Locate the cell with the specified text and output its [x, y] center coordinate. 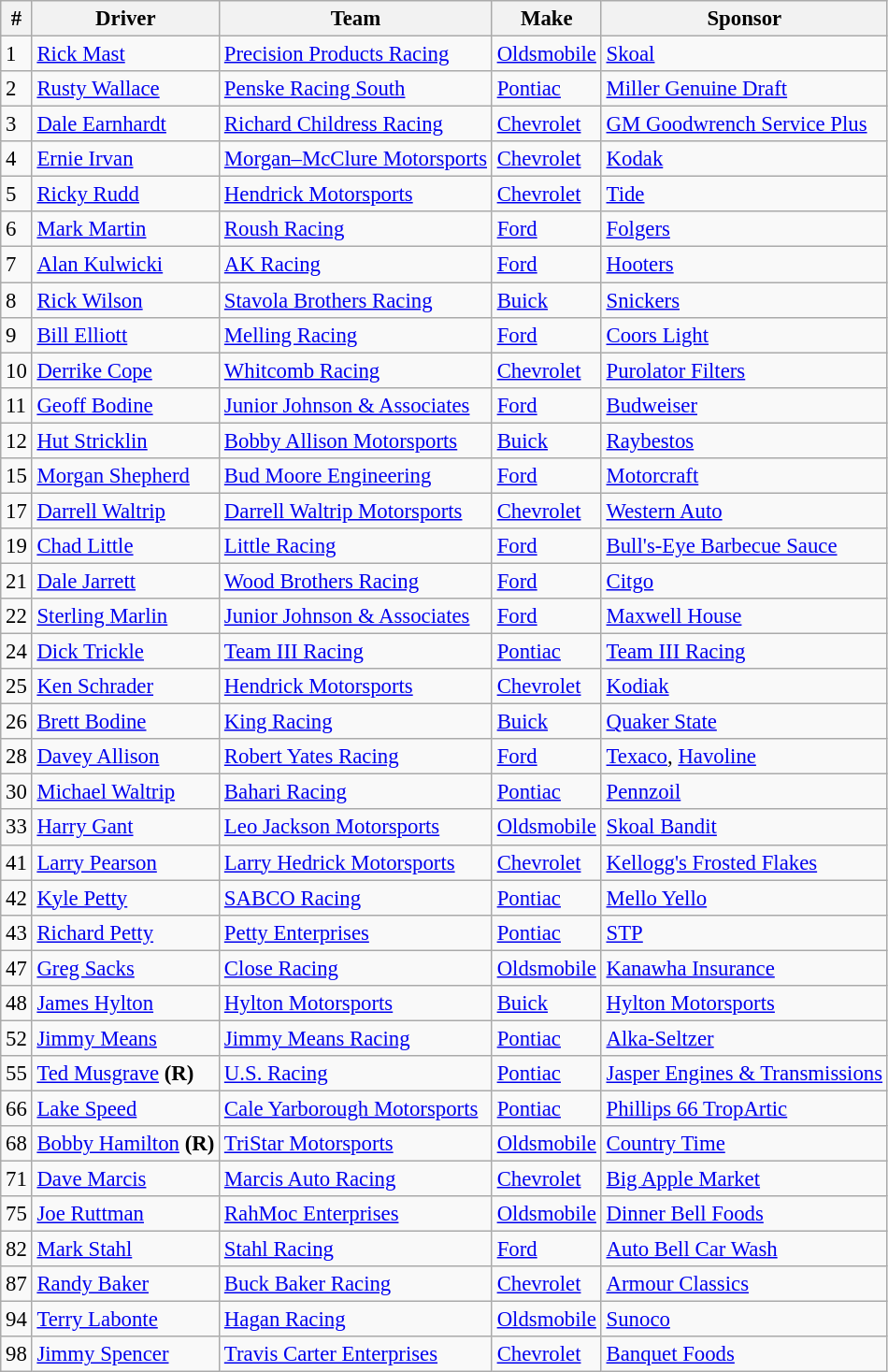
5 [17, 195]
Marcis Auto Racing [356, 1179]
28 [17, 757]
Folgers [744, 229]
Richard Petty [125, 932]
Melling Racing [356, 335]
Terry Labonte [125, 1320]
17 [17, 511]
41 [17, 862]
Buck Baker Racing [356, 1284]
33 [17, 828]
Big Apple Market [744, 1179]
Bill Elliott [125, 335]
Bobby Hamilton (R) [125, 1144]
Alan Kulwicki [125, 265]
Greg Sacks [125, 968]
Brett Bodine [125, 722]
Team [356, 19]
Bahari Racing [356, 792]
Snickers [744, 300]
Jasper Engines & Transmissions [744, 1074]
Stavola Brothers Racing [356, 300]
Petty Enterprises [356, 932]
U.S. Racing [356, 1074]
TriStar Motorsports [356, 1144]
Maxwell House [744, 616]
Roush Racing [356, 229]
43 [17, 932]
# [17, 19]
15 [17, 476]
Leo Jackson Motorsports [356, 828]
6 [17, 229]
Armour Classics [744, 1284]
82 [17, 1249]
75 [17, 1214]
James Hylton [125, 1004]
Bud Moore Engineering [356, 476]
94 [17, 1320]
3 [17, 124]
55 [17, 1074]
Kellogg's Frosted Flakes [744, 862]
Dick Trickle [125, 652]
Stahl Racing [356, 1249]
Geoff Bodine [125, 405]
10 [17, 370]
Dale Earnhardt [125, 124]
Robert Yates Racing [356, 757]
Tide [744, 195]
Richard Childress Racing [356, 124]
30 [17, 792]
25 [17, 686]
Auto Bell Car Wash [744, 1249]
Lake Speed [125, 1108]
Kanawha Insurance [744, 968]
SABCO Racing [356, 898]
12 [17, 440]
Hooters [744, 265]
8 [17, 300]
Raybestos [744, 440]
Ernie Irvan [125, 159]
Penske Racing South [356, 89]
Hagan Racing [356, 1320]
Mark Stahl [125, 1249]
Joe Ruttman [125, 1214]
1 [17, 54]
Ted Musgrave (R) [125, 1074]
Sunoco [744, 1320]
Larry Pearson [125, 862]
52 [17, 1038]
Randy Baker [125, 1284]
Alka-Seltzer [744, 1038]
Phillips 66 TropArtic [744, 1108]
48 [17, 1004]
Skoal [744, 54]
Morgan–McClure Motorsports [356, 159]
Harry Gant [125, 828]
21 [17, 581]
Michael Waltrip [125, 792]
Whitcomb Racing [356, 370]
Rusty Wallace [125, 89]
Driver [125, 19]
Darrell Waltrip Motorsports [356, 511]
Sponsor [744, 19]
Davey Allison [125, 757]
Jimmy Means Racing [356, 1038]
11 [17, 405]
Larry Hedrick Motorsports [356, 862]
Dale Jarrett [125, 581]
42 [17, 898]
Jimmy Means [125, 1038]
19 [17, 546]
7 [17, 265]
Country Time [744, 1144]
Hut Stricklin [125, 440]
Precision Products Racing [356, 54]
Motorcraft [744, 476]
Citgo [744, 581]
Coors Light [744, 335]
Darrell Waltrip [125, 511]
King Racing [356, 722]
Bobby Allison Motorsports [356, 440]
Close Racing [356, 968]
Dinner Bell Foods [744, 1214]
Texaco, Havoline [744, 757]
24 [17, 652]
4 [17, 159]
9 [17, 335]
Sterling Marlin [125, 616]
Derrike Cope [125, 370]
22 [17, 616]
Kodiak [744, 686]
71 [17, 1179]
GM Goodwrench Service Plus [744, 124]
68 [17, 1144]
Dave Marcis [125, 1179]
Make [546, 19]
Pennzoil [744, 792]
Kyle Petty [125, 898]
Quaker State [744, 722]
Rick Wilson [125, 300]
26 [17, 722]
Cale Yarborough Motorsports [356, 1108]
Bull's-Eye Barbecue Sauce [744, 546]
87 [17, 1284]
Skoal Bandit [744, 828]
Western Auto [744, 511]
Ricky Rudd [125, 195]
Little Racing [356, 546]
Morgan Shepherd [125, 476]
RahMoc Enterprises [356, 1214]
66 [17, 1108]
Mark Martin [125, 229]
47 [17, 968]
Rick Mast [125, 54]
Mello Yello [744, 898]
Ken Schrader [125, 686]
Chad Little [125, 546]
Miller Genuine Draft [744, 89]
STP [744, 932]
Budweiser [744, 405]
AK Racing [356, 265]
Wood Brothers Racing [356, 581]
Kodak [744, 159]
Purolator Filters [744, 370]
2 [17, 89]
